Detect which cell encompasses the target text, then output its [X, Y] center coordinate. 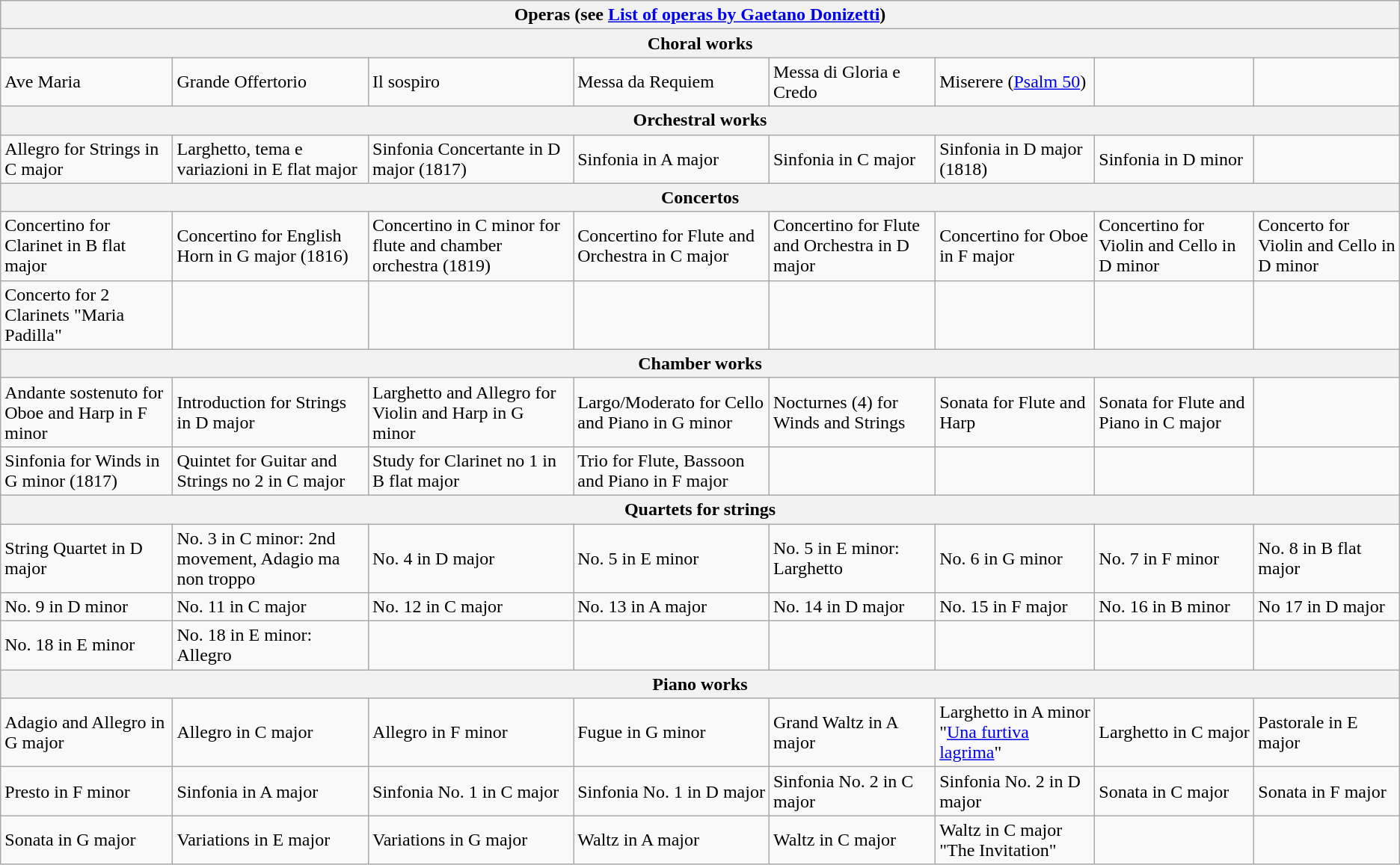
Messa di Gloria e Credo [852, 82]
Piano works [700, 684]
No. 5 in E minor: Larghetto [852, 558]
No. 9 in D minor [87, 607]
Sonata for Flute and Piano in C major [1174, 412]
No 17 in D major [1327, 607]
Pastorale in E major [1327, 733]
Sonata in F major [1327, 791]
Waltz in C major [852, 840]
Presto in F minor [87, 791]
No. 11 in C major [271, 607]
Choral works [700, 43]
Concertino for English Horn in G major (1816) [271, 246]
Concertino for Violin and Cello in D minor [1174, 246]
Sinfonia in D major (1818) [1016, 158]
Allegro for Strings in C major [87, 158]
Concertino for Oboe in F major [1016, 246]
Concerto for 2 Clarinets "Maria Padilla" [87, 315]
No. 15 in F major [1016, 607]
Concertino in C minor for flute and chamber orchestra (1819) [471, 246]
Andante sostenuto for Oboe and Harp in F minor [87, 412]
Il sospiro [471, 82]
Adagio and Allegro in G major [87, 733]
Sinfonia No. 2 in D major [1016, 791]
No. 16 in B minor [1174, 607]
Grande Offertorio [271, 82]
Sinfonia No. 2 in C major [852, 791]
No. 5 in E minor [672, 558]
Quintet for Guitar and Strings no 2 in C major [271, 471]
Study for Clarinet no 1 in B flat major [471, 471]
Orchestral works [700, 120]
Miserere (Psalm 50) [1016, 82]
Fugue in G minor [672, 733]
Concertino for Flute and Orchestra in C major [672, 246]
Nocturnes (4) for Winds and Strings [852, 412]
Variations in G major [471, 840]
Larghetto, tema e variazioni in E flat major [271, 158]
Largo/Moderato for Cello and Piano in G minor [672, 412]
Larghetto in A minor "Una furtiva lagrima" [1016, 733]
Sinfonia No. 1 in D major [672, 791]
Concertino for Clarinet in B flat major [87, 246]
Variations in E major [271, 840]
Sonata in C major [1174, 791]
Trio for Flute, Bassoon and Piano in F major [672, 471]
No. 14 in D major [852, 607]
Sinfonia No. 1 in C major [471, 791]
No. 18 in E minor [87, 646]
Concertino for Flute and Orchestra in D major [852, 246]
No. 3 in C minor: 2nd movement, Adagio ma non troppo [271, 558]
Concertos [700, 197]
Larghetto in C major [1174, 733]
Chamber works [700, 363]
No. 7 in F minor [1174, 558]
Quartets for strings [700, 509]
No. 13 in A major [672, 607]
Ave Maria [87, 82]
Operas (see List of operas by Gaetano Donizetti) [700, 15]
Sinfonia in C major [852, 158]
Sinfonia for Winds in G minor (1817) [87, 471]
String Quartet in D major [87, 558]
No. 12 in C major [471, 607]
Allegro in F minor [471, 733]
Waltz in A major [672, 840]
No. 8 in B flat major [1327, 558]
Allegro in C major [271, 733]
Sonata for Flute and Harp [1016, 412]
Sinfonia Concertante in D major (1817) [471, 158]
Concerto for Violin and Cello in D minor [1327, 246]
No. 4 in D major [471, 558]
Introduction for Strings in D major [271, 412]
Sonata in G major [87, 840]
Sinfonia in D minor [1174, 158]
No. 18 in E minor: Allegro [271, 646]
Grand Waltz in A major [852, 733]
Messa da Requiem [672, 82]
Waltz in C major "The Invitation" [1016, 840]
No. 6 in G minor [1016, 558]
Larghetto and Allegro for Violin and Harp in G minor [471, 412]
